Extract the (X, Y) coordinate from the center of the cell holding the provided text.  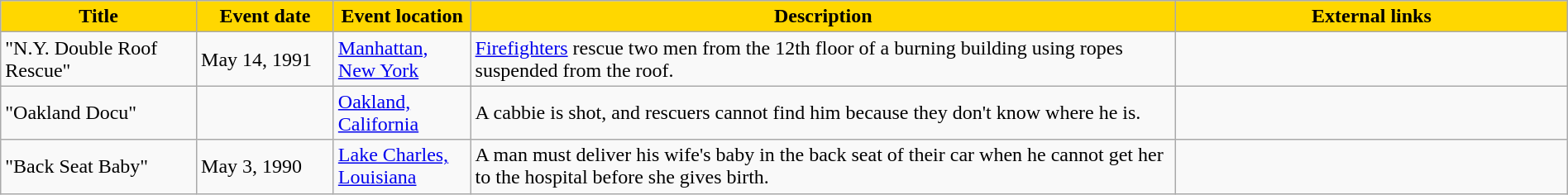
"Back Seat Baby" (99, 167)
External links (1372, 17)
Oakland, California (402, 112)
Firefighters rescue two men from the 12th floor of a burning building using ropes suspended from the roof. (824, 59)
A man must deliver his wife's baby in the back seat of their car when he cannot get her to the hospital before she gives birth. (824, 167)
Manhattan, New York (402, 59)
Title (99, 17)
Event location (402, 17)
A cabbie is shot, and rescuers cannot find him because they don't know where he is. (824, 112)
"N.Y. Double Roof Rescue" (99, 59)
Description (824, 17)
Lake Charles, Louisiana (402, 167)
Event date (265, 17)
May 14, 1991 (265, 59)
May 3, 1990 (265, 167)
"Oakland Docu" (99, 112)
